Detect which cell encompasses the target text, then output its (X, Y) center coordinate. 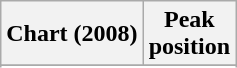
Peak position (189, 34)
Chart (2008) (72, 34)
